From the cell containing the given text, extract its center point as (X, Y) coordinate. 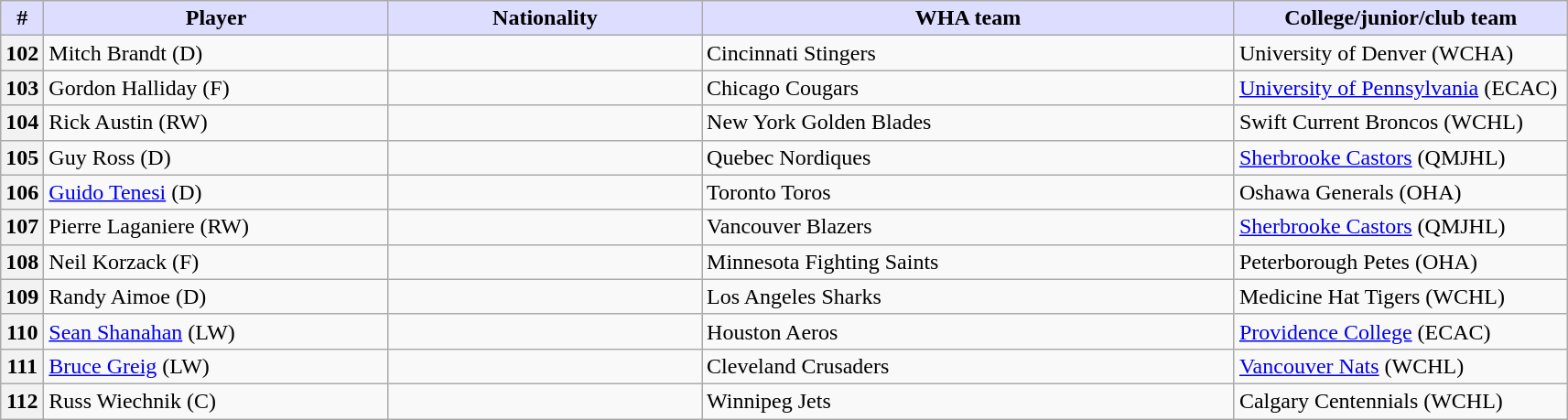
Swift Current Broncos (WCHL) (1400, 123)
Rick Austin (RW) (216, 123)
Nationality (545, 18)
Providence College (ECAC) (1400, 331)
108 (22, 262)
110 (22, 331)
107 (22, 227)
Sean Shanahan (LW) (216, 331)
Player (216, 18)
102 (22, 53)
Guido Tenesi (D) (216, 192)
Gordon Halliday (F) (216, 88)
Neil Korzack (F) (216, 262)
WHA team (968, 18)
Los Angeles Sharks (968, 296)
Mitch Brandt (D) (216, 53)
104 (22, 123)
106 (22, 192)
103 (22, 88)
109 (22, 296)
Randy Aimoe (D) (216, 296)
New York Golden Blades (968, 123)
111 (22, 366)
Quebec Nordiques (968, 157)
Vancouver Blazers (968, 227)
Minnesota Fighting Saints (968, 262)
# (22, 18)
Vancouver Nats (WCHL) (1400, 366)
University of Pennsylvania (ECAC) (1400, 88)
Calgary Centennials (WCHL) (1400, 401)
112 (22, 401)
Guy Ross (D) (216, 157)
Cincinnati Stingers (968, 53)
Pierre Laganiere (RW) (216, 227)
Peterborough Petes (OHA) (1400, 262)
University of Denver (WCHA) (1400, 53)
Bruce Greig (LW) (216, 366)
Toronto Toros (968, 192)
105 (22, 157)
Medicine Hat Tigers (WCHL) (1400, 296)
Winnipeg Jets (968, 401)
Chicago Cougars (968, 88)
Russ Wiechnik (C) (216, 401)
College/junior/club team (1400, 18)
Oshawa Generals (OHA) (1400, 192)
Cleveland Crusaders (968, 366)
Houston Aeros (968, 331)
